Detect which cell encompasses the target text, then output its [x, y] center coordinate. 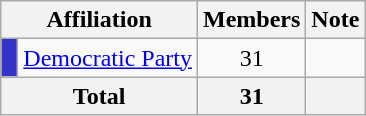
Members [251, 20]
Democratic Party [108, 58]
Affiliation [100, 20]
Total [100, 96]
Note [336, 20]
